Return the [X, Y] coordinate for the center point of the cell that contains the specified text.  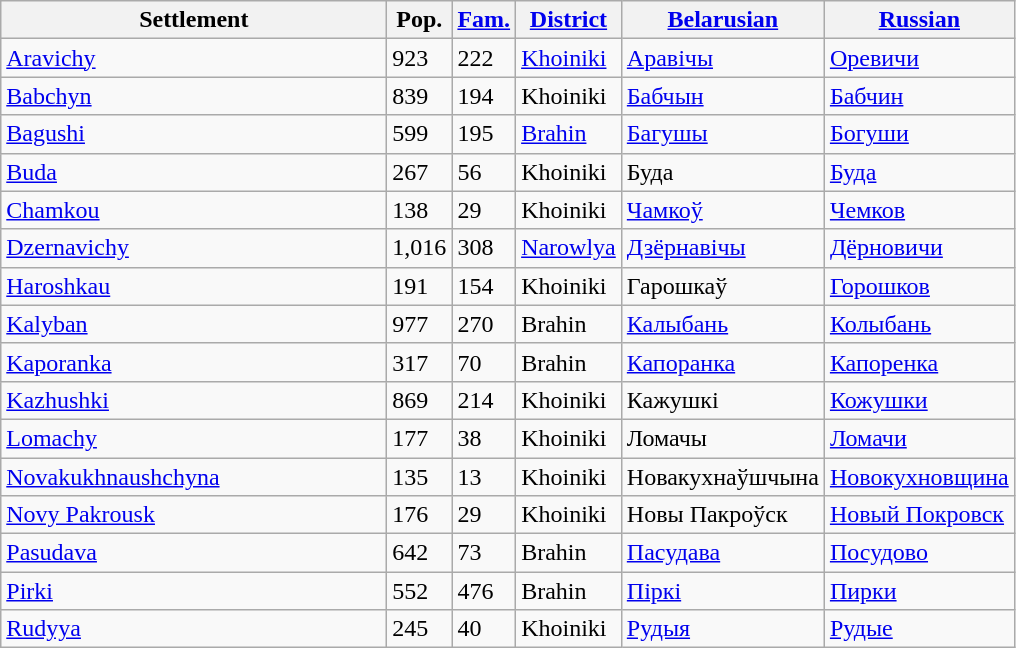
267 [420, 172]
Chamkou [194, 210]
40 [484, 629]
Чамкоў [722, 210]
138 [420, 210]
Rudyya [194, 629]
Горошков [919, 286]
Новокухновщина [919, 477]
222 [484, 58]
Pirki [194, 591]
Dzernavichy [194, 248]
Bagushi [194, 134]
Babchyn [194, 96]
Kaporanka [194, 362]
177 [420, 438]
Кожушки [919, 400]
Капоренка [919, 362]
Kazhushki [194, 400]
Pop. [420, 20]
869 [420, 400]
308 [484, 248]
191 [420, 286]
Buda [194, 172]
38 [484, 438]
Оревичи [919, 58]
Аравічы [722, 58]
56 [484, 172]
Russian [919, 20]
Новый Покровск [919, 515]
Піркі [722, 591]
Новы Пакроўск [722, 515]
195 [484, 134]
Narowlya [569, 248]
Пирки [919, 591]
Fam. [484, 20]
Бабчин [919, 96]
Чемков [919, 210]
154 [484, 286]
70 [484, 362]
317 [420, 362]
Aravichy [194, 58]
Колыбань [919, 324]
176 [420, 515]
Богуши [919, 134]
Кажушкі [722, 400]
Belarusian [722, 20]
District [569, 20]
Ломачы [722, 438]
Haroshkau [194, 286]
73 [484, 553]
642 [420, 553]
Ломачи [919, 438]
476 [484, 591]
Рудые [919, 629]
Калыбань [722, 324]
Рудыя [722, 629]
552 [420, 591]
Новакухнаўшчына [722, 477]
Kalyban [194, 324]
599 [420, 134]
13 [484, 477]
Посудово [919, 553]
Бабчын [722, 96]
839 [420, 96]
Дзёрнавічы [722, 248]
270 [484, 324]
Дёрновичи [919, 248]
Багушы [722, 134]
Pasudava [194, 553]
214 [484, 400]
Пасудава [722, 553]
Гарошкаў [722, 286]
Novakukhnaushchyna [194, 477]
Novy Pakrousk [194, 515]
135 [420, 477]
Settlement [194, 20]
Lomachy [194, 438]
Капоранка [722, 362]
923 [420, 58]
977 [420, 324]
245 [420, 629]
194 [484, 96]
1,016 [420, 248]
